Search for the cell housing the specified text and yield its (x, y) center coordinate. 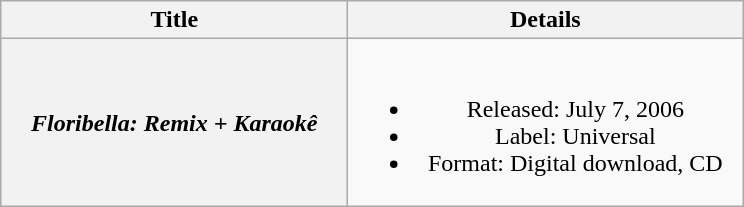
Floribella: Remix + Karaokê (174, 122)
Details (546, 20)
Released: July 7, 2006Label: UniversalFormat: Digital download, CD (546, 122)
Title (174, 20)
